Identify which cell holds the provided text, then report its [x, y] central coordinate. 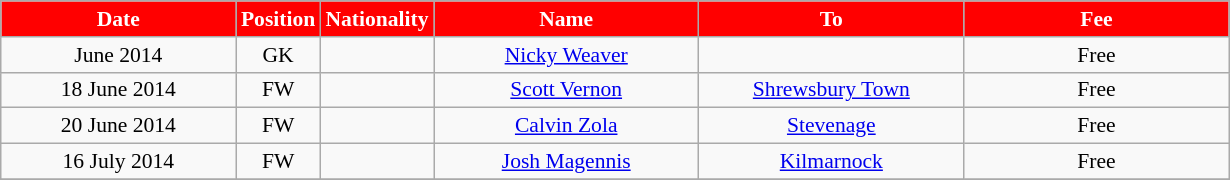
GK [278, 55]
Josh Magennis [566, 162]
Shrewsbury Town [832, 90]
Kilmarnock [832, 162]
Date [118, 19]
To [832, 19]
Nationality [376, 19]
18 June 2014 [118, 90]
Nicky Weaver [566, 55]
Scott Vernon [566, 90]
20 June 2014 [118, 126]
Calvin Zola [566, 126]
Fee [1096, 19]
Position [278, 19]
Stevenage [832, 126]
Name [566, 19]
June 2014 [118, 55]
16 July 2014 [118, 162]
